Return the [X, Y] coordinate for the center point of the cell that contains the specified text.  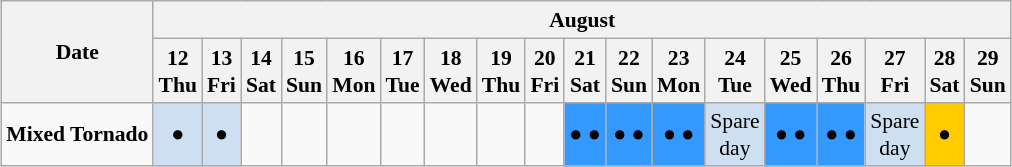
27Fri [894, 70]
Date [77, 52]
Mixed Tornado [77, 134]
17Tue [403, 70]
19Thu [502, 70]
20Fri [544, 70]
14Sat [261, 70]
26Thu [842, 70]
21Sat [585, 70]
16Mon [354, 70]
August [582, 20]
15Sun [304, 70]
28Sat [944, 70]
22Sun [629, 70]
24Tue [734, 70]
23Mon [678, 70]
29Sun [988, 70]
25Wed [791, 70]
12Thu [178, 70]
13Fri [222, 70]
18Wed [451, 70]
